Provide the [X, Y] coordinate of the cell's center where the given text is located.  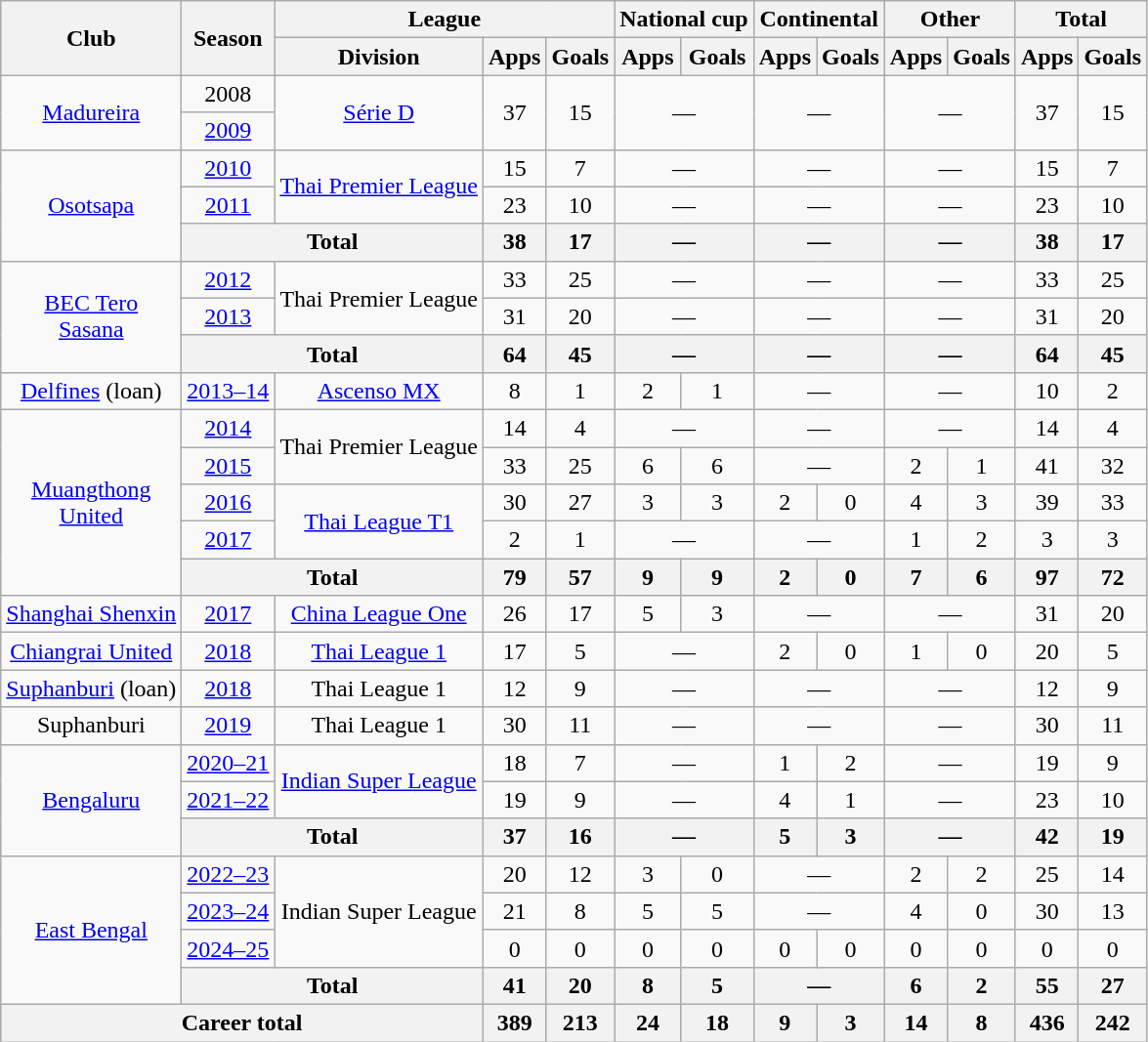
Shanghai Shenxin [92, 614]
Club [92, 38]
2008 [229, 94]
436 [1046, 1022]
32 [1113, 466]
2014 [229, 428]
National cup [684, 20]
242 [1113, 1022]
79 [515, 577]
Thai League T1 [379, 521]
Suphanburi (loan) [92, 688]
2023–24 [229, 911]
2019 [229, 726]
Ascenso MX [379, 391]
24 [648, 1022]
21 [515, 911]
2010 [229, 168]
League [445, 20]
13 [1113, 911]
2021–22 [229, 800]
Suphanburi [92, 726]
Madureira [92, 112]
55 [1046, 985]
26 [515, 614]
Continental [819, 20]
97 [1046, 577]
2015 [229, 466]
Season [229, 38]
389 [515, 1022]
East Bengal [92, 930]
2011 [229, 205]
2013–14 [229, 391]
Osotsapa [92, 205]
2024–25 [229, 948]
Division [379, 57]
Delfines (loan) [92, 391]
China League One [379, 614]
2009 [229, 131]
57 [580, 577]
42 [1046, 837]
2013 [229, 316]
213 [580, 1022]
2022–23 [229, 874]
16 [580, 837]
Other [950, 20]
Bengaluru [92, 800]
Série D [379, 112]
Muangthong United [92, 502]
72 [1113, 577]
39 [1046, 503]
Chiangrai United [92, 651]
2016 [229, 503]
2020–21 [229, 763]
Career total [242, 1022]
2012 [229, 279]
BEC Tero Sasana [92, 316]
